Locate the cell with the specified text and output its [x, y] center coordinate. 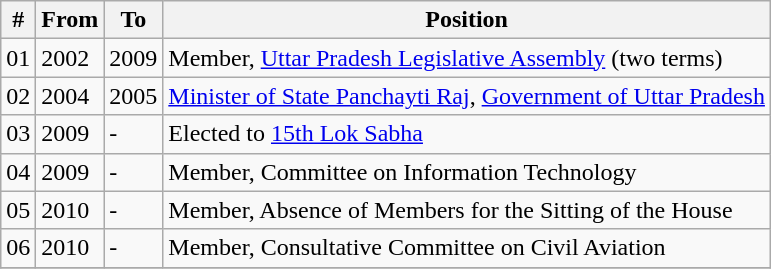
Elected to 15th Lok Sabha [467, 134]
Member, Committee on Information Technology [467, 172]
06 [18, 248]
Member, Absence of Members for the Sitting of the House [467, 210]
03 [18, 134]
02 [18, 96]
2004 [70, 96]
04 [18, 172]
2005 [134, 96]
05 [18, 210]
01 [18, 58]
Member, Uttar Pradesh Legislative Assembly (two terms) [467, 58]
2002 [70, 58]
From [70, 20]
Member, Consultative Committee on Civil Aviation [467, 248]
# [18, 20]
To [134, 20]
Position [467, 20]
Minister of State Panchayti Raj, Government of Uttar Pradesh [467, 96]
